Determine the [X, Y] coordinate at the center of the cell enclosing the given text.  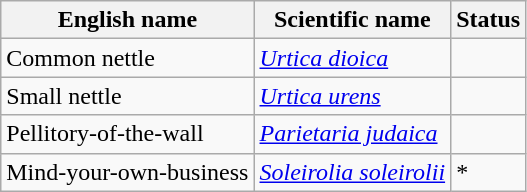
Scientific name [352, 20]
Parietaria judaica [352, 134]
Mind-your-own-business [128, 172]
Urtica dioica [352, 58]
* [488, 172]
Common nettle [128, 58]
English name [128, 20]
Small nettle [128, 96]
Pellitory-of-the-wall [128, 134]
Status [488, 20]
Urtica urens [352, 96]
Soleirolia soleirolii [352, 172]
